Find where the given text appears and provide that cell's center as (X, Y) coordinate. 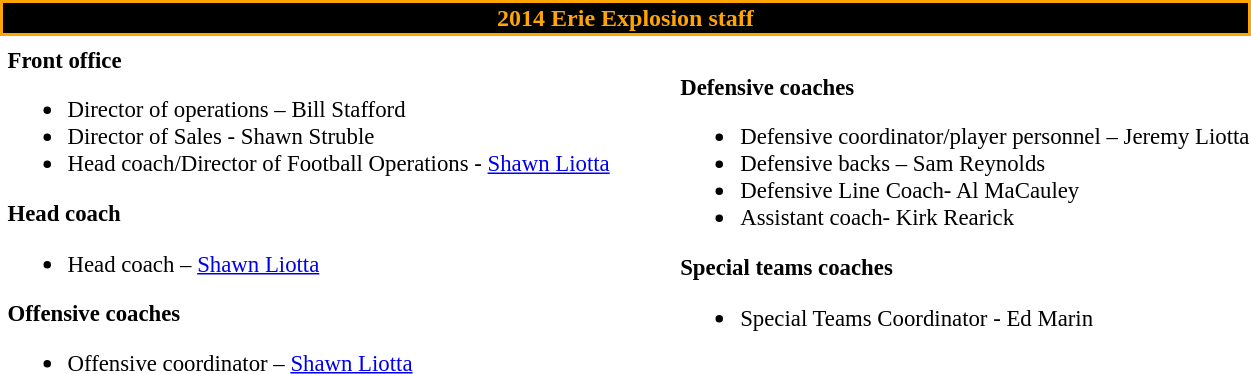
2014 Erie Explosion staff (626, 18)
